Search for the cell housing the specified text and yield its [x, y] center coordinate. 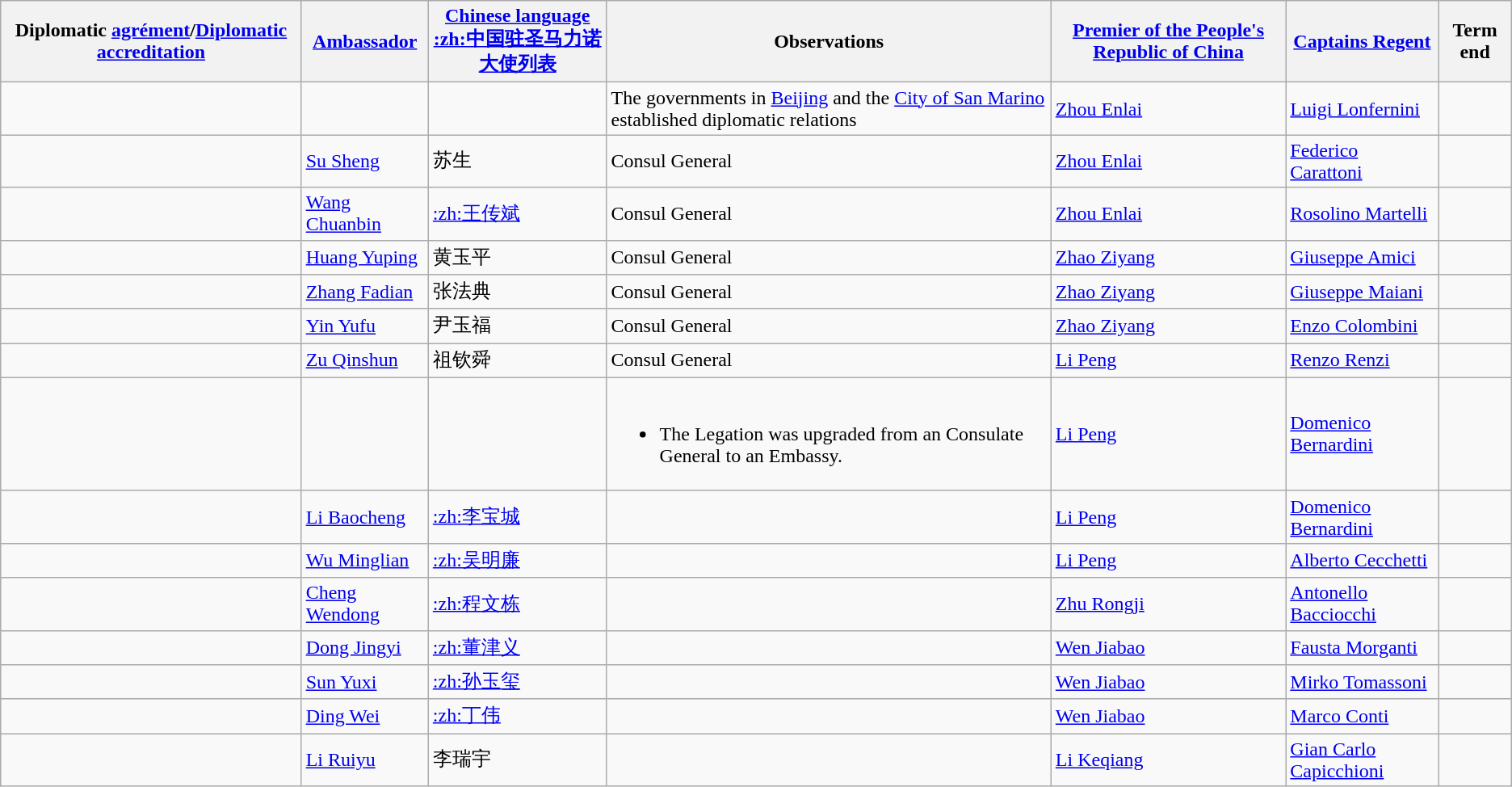
Zu Qinshun [365, 360]
Ding Wei [365, 716]
Diplomatic agrément/Diplomatic accreditation [151, 42]
Wu Minglian [365, 561]
Zhang Fadian [365, 292]
Rosolino Martelli [1362, 213]
Zhu Rongji [1168, 604]
Federico Carattoni [1362, 162]
尹玉福 [517, 326]
Huang Yuping [365, 257]
Renzo Renzi [1362, 360]
Term end [1475, 42]
:zh:丁伟 [517, 716]
:zh:王传斌 [517, 213]
:zh:李宝城 [517, 517]
Gian Carlo Capicchioni [1362, 760]
祖钦舜 [517, 360]
Li Ruiyu [365, 760]
Ambassador [365, 42]
Li Keqiang [1168, 760]
李瑞宇 [517, 760]
Su Sheng [365, 162]
黄玉平 [517, 257]
Wang Chuanbin [365, 213]
The governments in Beijing and the City of San Marino established diplomatic relations [829, 108]
Giuseppe Amici [1362, 257]
Alberto Cecchetti [1362, 561]
Dong Jingyi [365, 648]
Antonello Bacciocchi [1362, 604]
Luigi Lonfernini [1362, 108]
Chinese language:zh:中国驻圣马力诺大使列表 [517, 42]
Sun Yuxi [365, 682]
:zh:董津义 [517, 648]
Enzo Colombini [1362, 326]
Marco Conti [1362, 716]
Fausta Morganti [1362, 648]
:zh:孙玉玺 [517, 682]
Premier of the People's Republic of China [1168, 42]
张法典 [517, 292]
苏生 [517, 162]
:zh:吴明廉 [517, 561]
:zh:程文栋 [517, 604]
Observations [829, 42]
Cheng Wendong [365, 604]
Li Baocheng [365, 517]
Mirko Tomassoni [1362, 682]
Captains Regent [1362, 42]
The Legation was upgraded from an Consulate General to an Embassy. [829, 434]
Giuseppe Maiani [1362, 292]
Yin Yufu [365, 326]
